Provide the [x, y] coordinate of the cell's center where the given text is located.  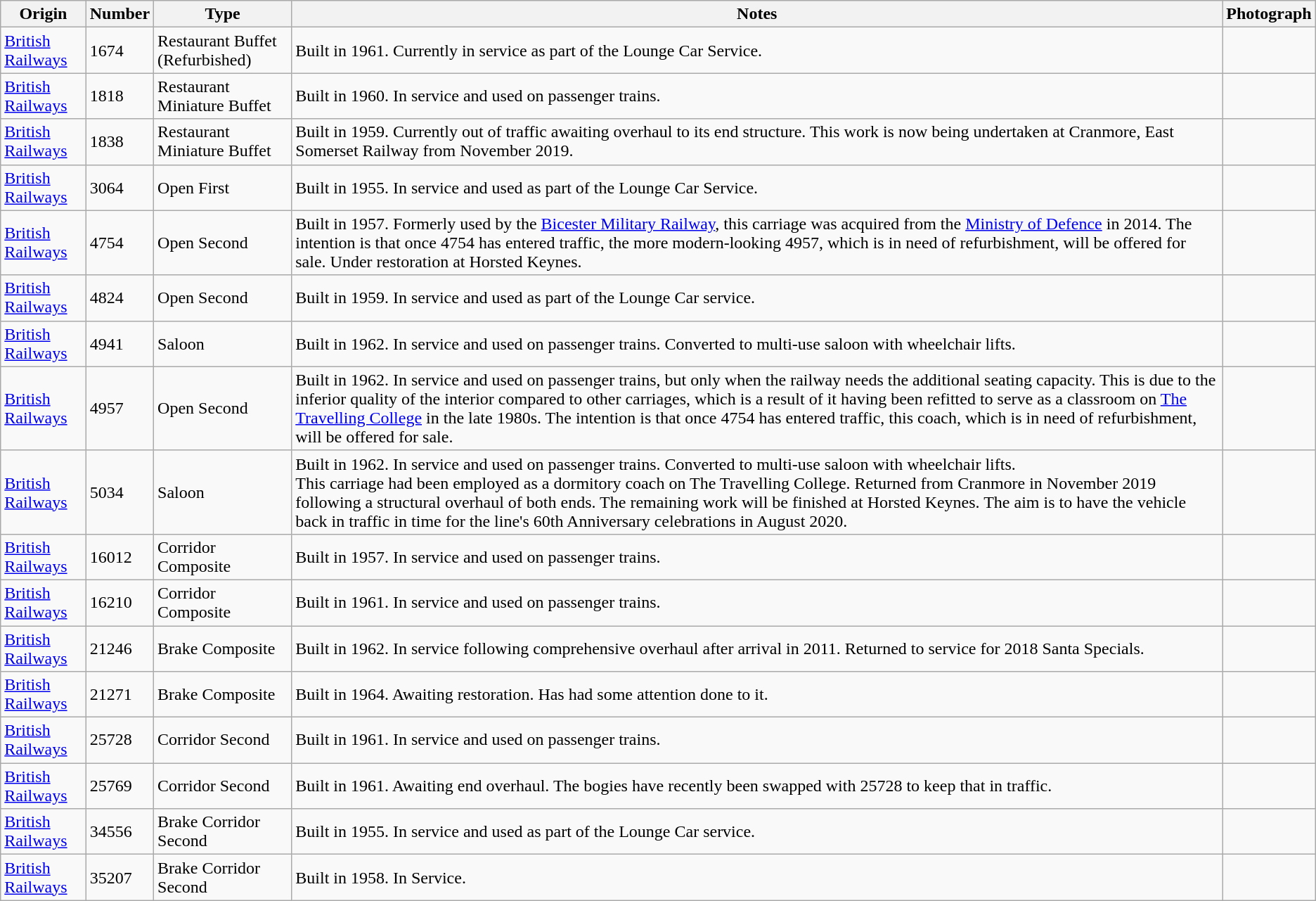
Built in 1962. In service following comprehensive overhaul after arrival in 2011. Returned to service for 2018 Santa Specials. [757, 648]
25728 [120, 740]
Open First [223, 187]
Built in 1955. In service and used as part of the Lounge Car service. [757, 831]
16210 [120, 602]
Built in 1959. In service and used as part of the Lounge Car service. [757, 298]
4824 [120, 298]
Number [120, 14]
Built in 1964. Awaiting restoration. Has had some attention done to it. [757, 695]
1838 [120, 142]
Built in 1962. In service and used on passenger trains. Converted to multi-use saloon with wheelchair lifts. [757, 343]
25769 [120, 786]
1818 [120, 96]
4754 [120, 243]
Built in 1957. In service and used on passenger trains. [757, 557]
Built in 1955. In service and used as part of the Lounge Car Service. [757, 187]
Notes [757, 14]
4957 [120, 408]
Type [223, 14]
Restaurant Buffet (Refurbished) [223, 51]
4941 [120, 343]
1674 [120, 51]
Built in 1961. Awaiting end overhaul. The bogies have recently been swapped with 25728 to keep that in traffic. [757, 786]
Origin [44, 14]
5034 [120, 492]
3064 [120, 187]
21271 [120, 695]
Built in 1960. In service and used on passenger trains. [757, 96]
Built in 1961. Currently in service as part of the Lounge Car Service. [757, 51]
35207 [120, 878]
16012 [120, 557]
34556 [120, 831]
Photograph [1269, 14]
Built in 1958. In Service. [757, 878]
21246 [120, 648]
